Provide the (x, y) coordinate of the cell's center where the given text is located.  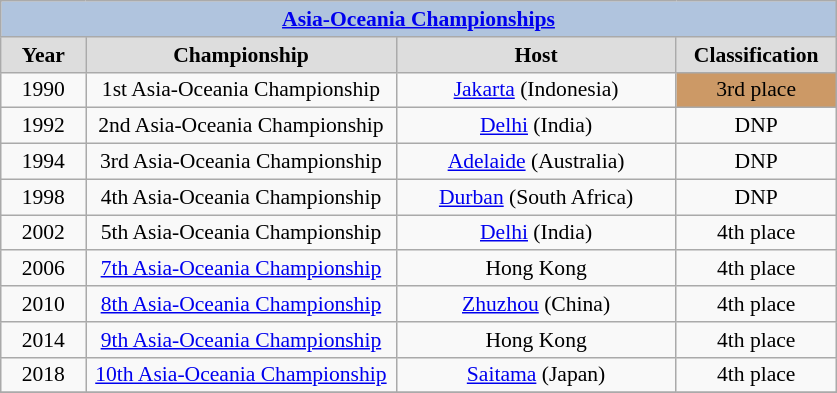
Asia-Oceania Championships (419, 19)
Championship (241, 55)
2014 (44, 340)
1992 (44, 126)
3rd Asia-Oceania Championship (241, 162)
2018 (44, 375)
Classification (756, 55)
1998 (44, 197)
Zhuzhou (China) (536, 304)
2010 (44, 304)
Jakarta (Indonesia) (536, 90)
Host (536, 55)
Year (44, 55)
1st Asia-Oceania Championship (241, 90)
9th Asia-Oceania Championship (241, 340)
5th Asia-Oceania Championship (241, 233)
2002 (44, 233)
3rd place (756, 90)
10th Asia-Oceania Championship (241, 375)
7th Asia-Oceania Championship (241, 269)
2006 (44, 269)
1994 (44, 162)
Adelaide (Australia) (536, 162)
2nd Asia-Oceania Championship (241, 126)
Saitama (Japan) (536, 375)
1990 (44, 90)
Durban (South Africa) (536, 197)
8th Asia-Oceania Championship (241, 304)
4th Asia-Oceania Championship (241, 197)
